Pinpoint the cell where the given text exists, returning its (X, Y) midpoint coordinate. 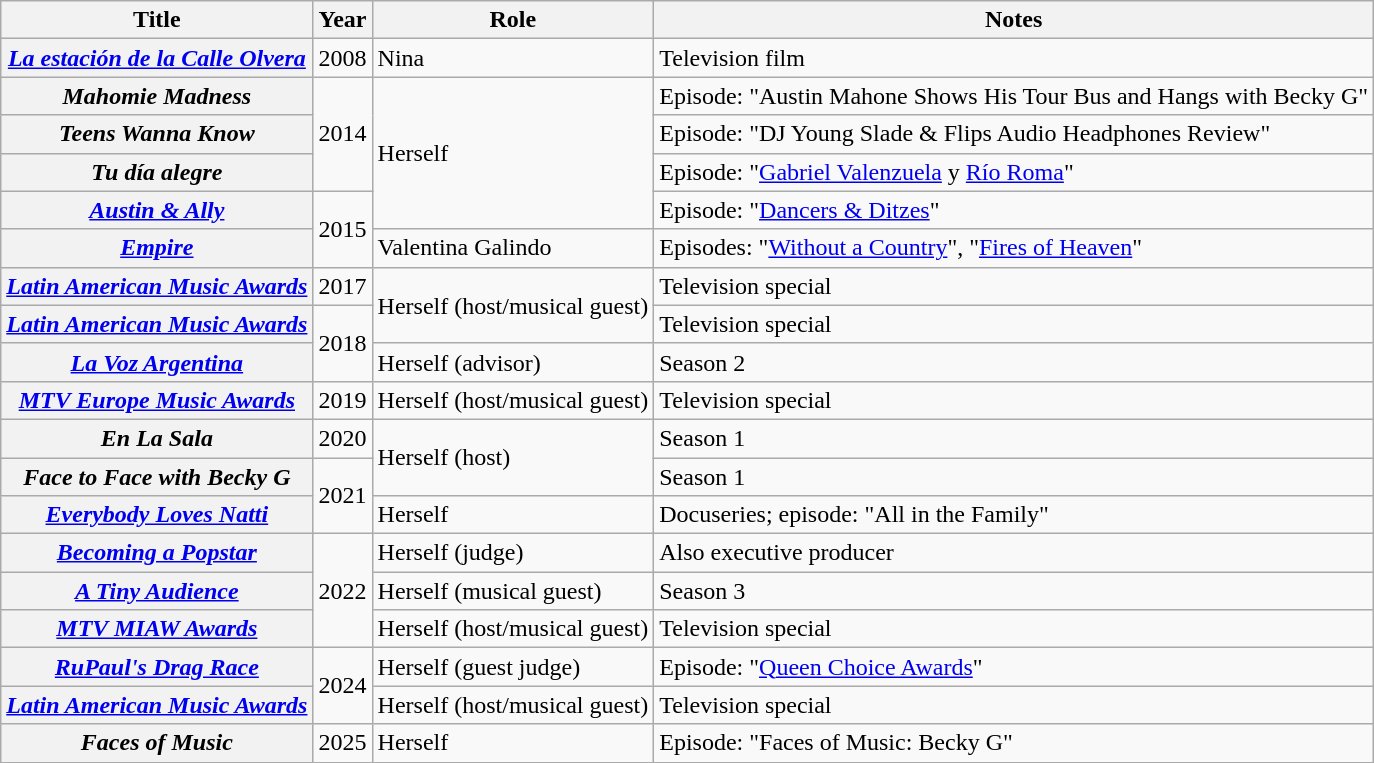
2014 (342, 134)
Season 2 (1014, 362)
Austin & Ally (157, 210)
Notes (1014, 20)
2020 (342, 438)
2021 (342, 496)
Role (513, 20)
Herself (advisor) (513, 362)
RuPaul's Drag Race (157, 667)
2008 (342, 58)
Season 3 (1014, 591)
Herself (host) (513, 457)
Teens Wanna Know (157, 134)
Also executive producer (1014, 553)
Face to Face with Becky G (157, 477)
Tu día alegre (157, 172)
Nina (513, 58)
Mahomie Madness (157, 96)
La Voz Argentina (157, 362)
Episode: "Faces of Music: Becky G" (1014, 743)
Valentina Galindo (513, 248)
Episode: "Austin Mahone Shows His Tour Bus and Hangs with Becky G" (1014, 96)
A Tiny Audience (157, 591)
2017 (342, 286)
Empire (157, 248)
Episode: "DJ Young Slade & Flips Audio Headphones Review" (1014, 134)
Herself (musical guest) (513, 591)
Title (157, 20)
2025 (342, 743)
Docuseries; episode: "All in the Family" (1014, 515)
2015 (342, 229)
2024 (342, 686)
Faces of Music (157, 743)
2022 (342, 591)
Episode: "Gabriel Valenzuela y Río Roma" (1014, 172)
En La Sala (157, 438)
Becoming a Popstar (157, 553)
2019 (342, 400)
Episode: "Queen Choice Awards" (1014, 667)
La estación de la Calle Olvera (157, 58)
MTV MIAW Awards (157, 629)
Episodes: "Without a Country", "Fires of Heaven" (1014, 248)
Everybody Loves Natti (157, 515)
2018 (342, 343)
Herself (judge) (513, 553)
MTV Europe Music Awards (157, 400)
Year (342, 20)
Herself (guest judge) (513, 667)
Episode: "Dancers & Ditzes" (1014, 210)
Television film (1014, 58)
